Extract the (x, y) coordinate from the center of the cell holding the provided text.  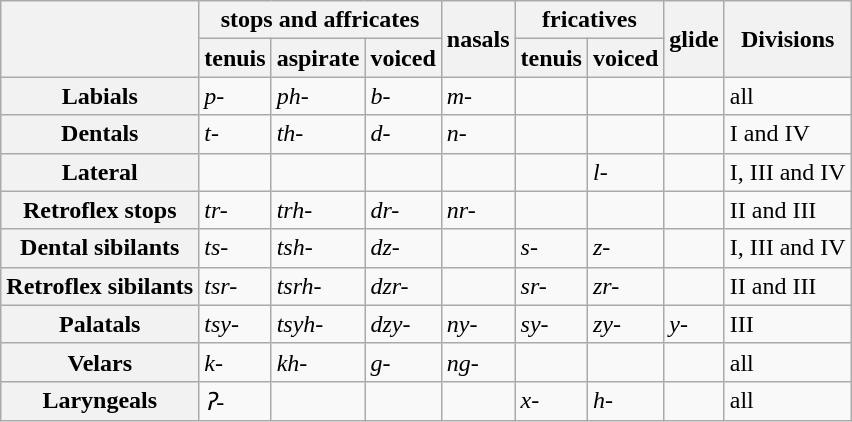
nr- (478, 210)
Dental sibilants (100, 248)
x- (551, 401)
Dentals (100, 134)
sy- (551, 324)
ng- (478, 362)
zr- (625, 286)
Labials (100, 96)
ph- (318, 96)
dzr- (403, 286)
s- (551, 248)
kh- (318, 362)
tsyh- (318, 324)
tsh- (318, 248)
m- (478, 96)
sr- (551, 286)
n- (478, 134)
Palatals (100, 324)
Divisions (788, 39)
nasals (478, 39)
tsrh- (318, 286)
d- (403, 134)
tr- (235, 210)
aspirate (318, 58)
III (788, 324)
dzy- (403, 324)
dz- (403, 248)
glide (694, 39)
ny- (478, 324)
z- (625, 248)
Retroflex stops (100, 210)
b- (403, 96)
trh- (318, 210)
Laryngeals (100, 401)
h- (625, 401)
tsy- (235, 324)
Velars (100, 362)
th- (318, 134)
p- (235, 96)
zy- (625, 324)
g- (403, 362)
tsr- (235, 286)
dr- (403, 210)
fricatives (590, 20)
Retroflex sibilants (100, 286)
ts- (235, 248)
Lateral (100, 172)
t- (235, 134)
k- (235, 362)
I and IV (788, 134)
l- (625, 172)
ʔ- (235, 401)
y- (694, 324)
stops and affricates (320, 20)
